From the cell containing the given text, extract its center point as [X, Y] coordinate. 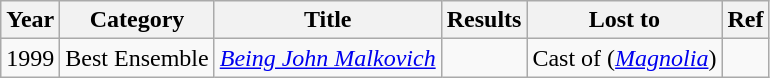
Category [137, 20]
Title [328, 20]
1999 [30, 58]
Best Ensemble [137, 58]
Being John Malkovich [328, 58]
Cast of (Magnolia) [624, 58]
Ref [746, 20]
Year [30, 20]
Results [484, 20]
Lost to [624, 20]
